For the text-containing cell, return its midpoint in (x, y) coordinate format. 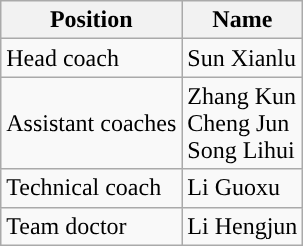
Sun Xianlu (242, 58)
Li Hengjun (242, 226)
Head coach (92, 58)
Team doctor (92, 226)
Name (242, 20)
Zhang Kun Cheng Jun Song Lihui (242, 123)
Assistant coaches (92, 123)
Technical coach (92, 188)
Li Guoxu (242, 188)
Position (92, 20)
